From the cell containing the given text, extract its center point as (X, Y) coordinate. 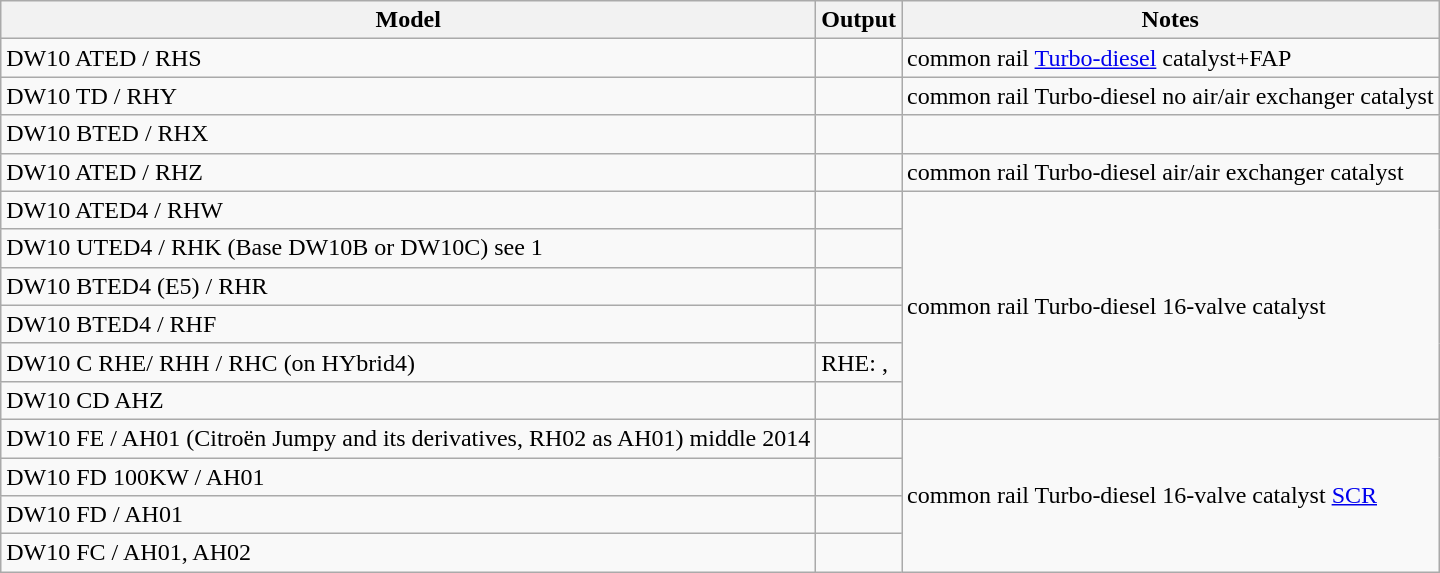
DW10 FD 100KW / AH01 (408, 477)
DW10 TD / RHY (408, 96)
DW10 C RHE/ RHH / RHC (on HYbrid4) (408, 362)
DW10 ATED4 / RHW (408, 210)
common rail Turbo-diesel no air/air exchanger catalyst (1171, 96)
DW10 CD AHZ (408, 400)
common rail Turbo-diesel 16-valve catalyst SCR (1171, 495)
DW10 BTED4 (E5) / RHR (408, 286)
DW10 UTED4 / RHK (Base DW10B or DW10C) see 1 (408, 248)
DW10 FC / AH01, AH02 (408, 553)
DW10 FE / AH01 (Citroën Jumpy and its derivatives, RH02 as AH01) middle 2014 (408, 438)
DW10 FD / AH01 (408, 515)
common rail Turbo-diesel air/air exchanger catalyst (1171, 172)
Output (859, 20)
common rail Turbo-diesel catalyst+FAP (1171, 58)
Notes (1171, 20)
common rail Turbo-diesel 16-valve catalyst (1171, 305)
DW10 ATED / RHZ (408, 172)
RHE: , (859, 362)
DW10 BTED4 / RHF (408, 324)
DW10 ATED / RHS (408, 58)
DW10 BTED / RHX (408, 134)
Model (408, 20)
